Determine the (x, y) coordinate at the center of the cell enclosing the given text.  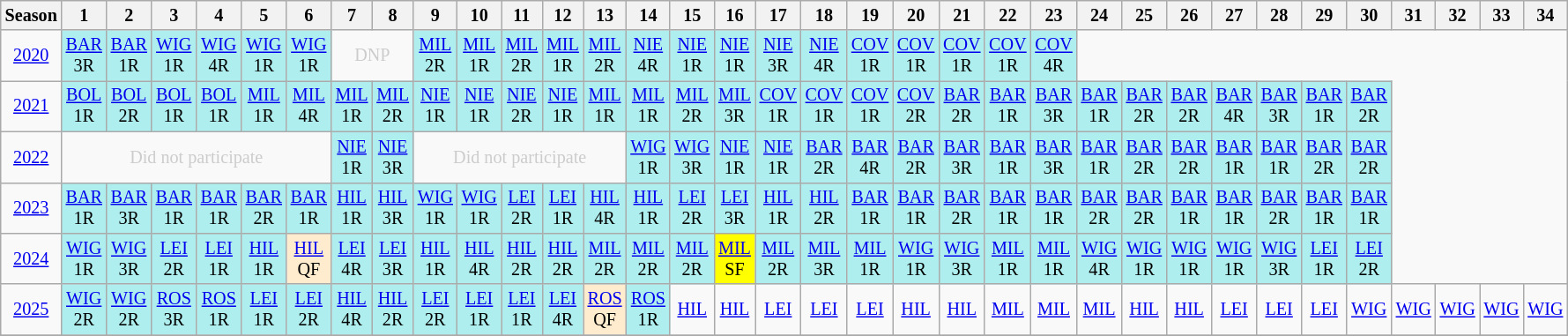
ROS3R (175, 310)
24 (1100, 16)
Season (32, 16)
17 (778, 16)
11 (522, 16)
MILSF (735, 259)
25 (1144, 16)
12 (562, 16)
28 (1280, 16)
26 (1190, 16)
4 (219, 16)
1 (85, 16)
8 (393, 16)
6 (308, 16)
2023 (32, 208)
21 (962, 16)
DNP (372, 56)
2025 (32, 310)
2024 (32, 259)
30 (1370, 16)
15 (692, 16)
5 (264, 16)
18 (824, 16)
COV4R (1053, 56)
7 (353, 16)
32 (1458, 16)
NIE2R (522, 107)
33 (1501, 16)
19 (870, 16)
HIL3R (393, 208)
HILQF (308, 259)
14 (648, 16)
COV2R (916, 107)
16 (735, 16)
2020 (32, 56)
9 (435, 16)
23 (1053, 16)
2022 (32, 157)
2 (129, 16)
10 (479, 16)
13 (605, 16)
29 (1324, 16)
ROSQF (605, 310)
22 (1007, 16)
20 (916, 16)
BOL2R (129, 107)
27 (1234, 16)
34 (1545, 16)
MIL4R (308, 107)
31 (1414, 16)
2021 (32, 107)
3 (175, 16)
